Output the (X, Y) coordinate of the center of the cell containing the given text.  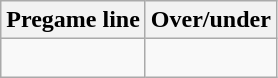
Over/under (210, 20)
Pregame line (74, 20)
